Return [x, y] of the center of cell containing provided text 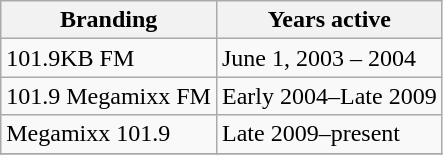
Years active [329, 20]
June 1, 2003 – 2004 [329, 58]
Early 2004–Late 2009 [329, 96]
101.9 Megamixx FM [109, 96]
101.9KB FM [109, 58]
Megamixx 101.9 [109, 134]
Late 2009–present [329, 134]
Branding [109, 20]
